Output the (X, Y) coordinate of the center of the cell containing the given text.  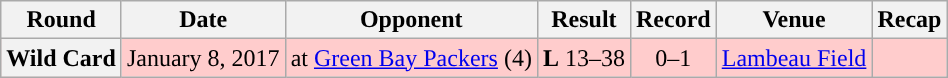
Record (673, 20)
Date (203, 20)
January 8, 2017 (203, 58)
Venue (794, 20)
L 13–38 (584, 58)
Recap (910, 20)
Round (62, 20)
at Green Bay Packers (4) (411, 58)
0–1 (673, 58)
Result (584, 20)
Opponent (411, 20)
Wild Card (62, 58)
Lambeau Field (794, 58)
